Locate the cell with the specified text and output its (X, Y) center coordinate. 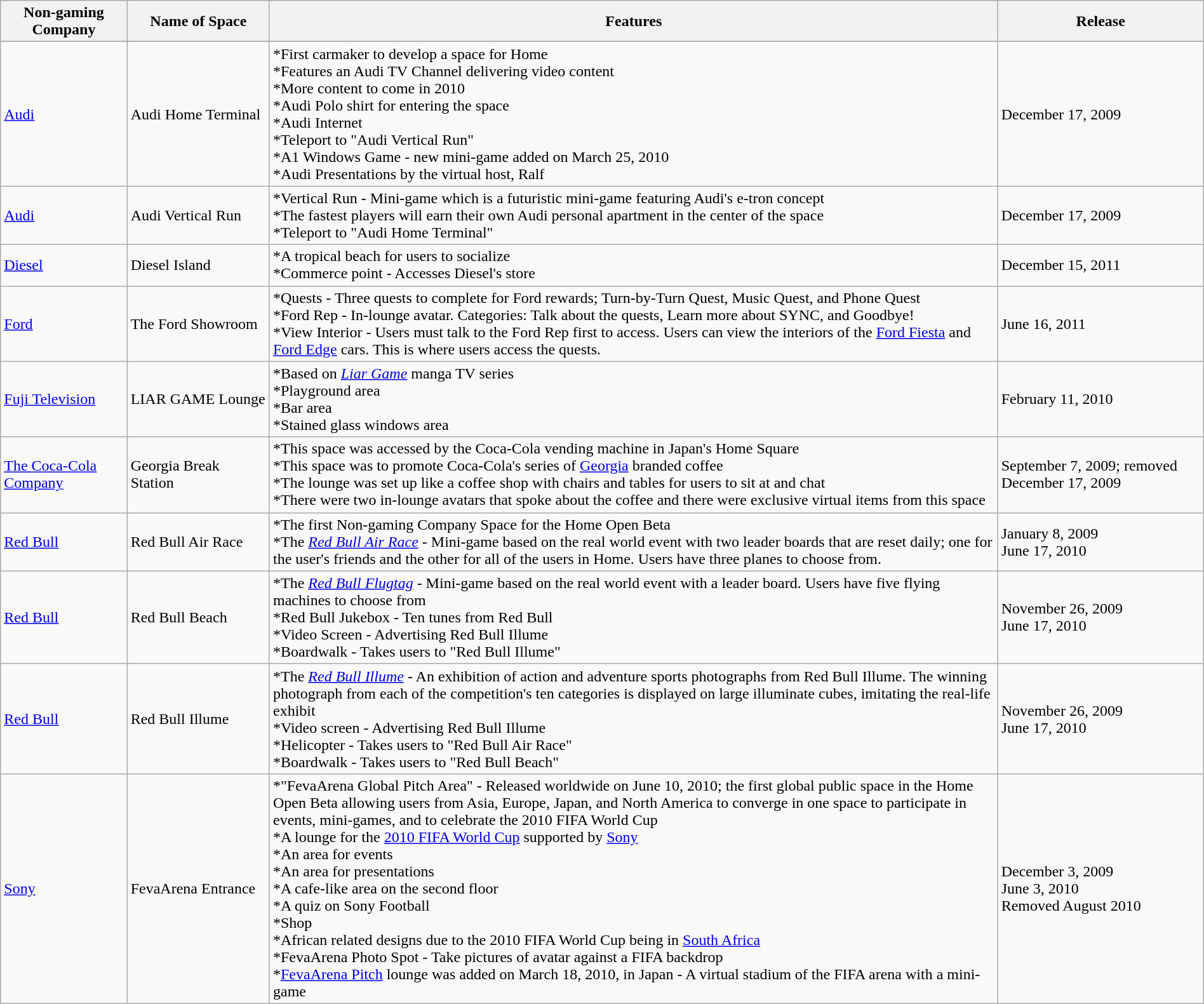
Red Bull Air Race (198, 542)
September 7, 2009; removed December 17, 2009 (1100, 475)
Release (1100, 22)
June 16, 2011 (1100, 324)
The Coca-Cola Company (64, 475)
LIAR GAME Lounge (198, 399)
Red Bull Beach (198, 617)
*A tropical beach for users to socialize*Commerce point - Accesses Diesel's store (634, 265)
*Based on Liar Game manga TV series*Playground area*Bar area*Stained glass windows area (634, 399)
February 11, 2010 (1100, 399)
December 3, 2009 June 3, 2010Removed August 2010 (1100, 888)
FevaArena Entrance (198, 888)
Features (634, 22)
Red Bull Illume (198, 719)
Diesel (64, 265)
Georgia Break Station (198, 475)
December 15, 2011 (1100, 265)
Name of Space (198, 22)
Ford (64, 324)
January 8, 2009 June 17, 2010 (1100, 542)
Non-gaming Company (64, 22)
The Ford Showroom (198, 324)
Audi Home Terminal (198, 114)
Fuji Television (64, 399)
Audi Vertical Run (198, 215)
Sony (64, 888)
Diesel Island (198, 265)
